Capture the cell that displays the provided text and extract its [x, y] central coordinate. 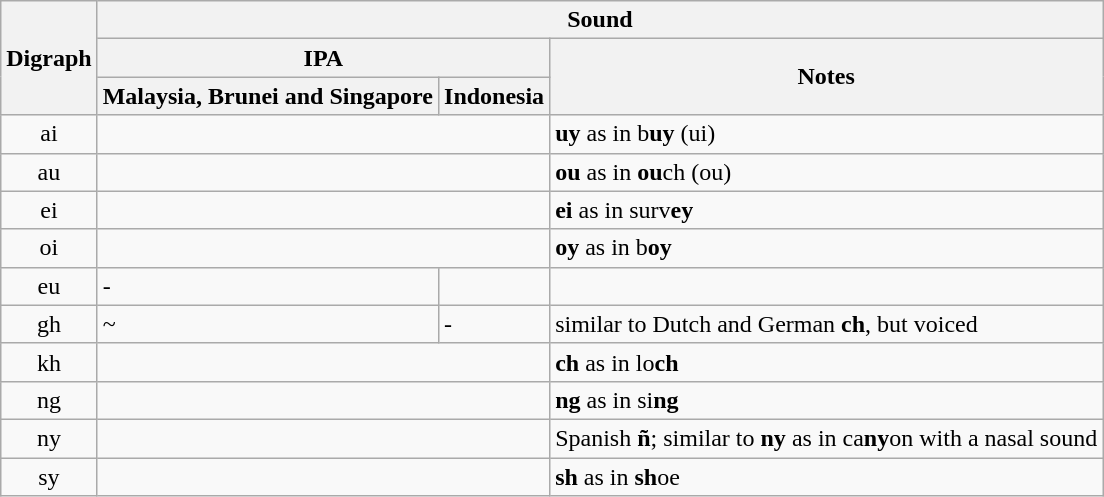
oy as in boy [826, 248]
Sound [600, 20]
kh [49, 362]
gh [49, 324]
ch as in loch [826, 362]
uy as in buy (ui) [826, 134]
ou as in ouch (ou) [826, 172]
Spanish ñ; similar to ny as in canyon with a nasal sound [826, 438]
ei [49, 210]
IPA [323, 58]
ng [49, 400]
au [49, 172]
Malaysia, Brunei and Singapore [268, 96]
sy [49, 477]
eu [49, 286]
Digraph [49, 58]
ai [49, 134]
ng as in sing [826, 400]
oi [49, 248]
similar to Dutch and German ch, but voiced [826, 324]
sh as in shoe [826, 477]
ny [49, 438]
Indonesia [494, 96]
ei as in survey [826, 210]
~ [268, 324]
Notes [826, 77]
